From the cell containing the given text, extract its center point as (X, Y) coordinate. 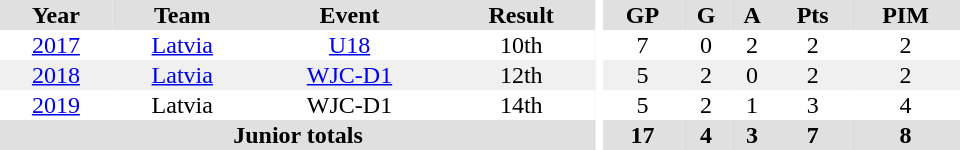
A (752, 15)
1 (752, 105)
U18 (350, 45)
Event (350, 15)
2017 (56, 45)
17 (643, 135)
PIM (906, 15)
12th (521, 75)
Pts (812, 15)
Result (521, 15)
8 (906, 135)
14th (521, 105)
10th (521, 45)
G (706, 15)
Team (182, 15)
GP (643, 15)
Junior totals (298, 135)
2018 (56, 75)
Year (56, 15)
2019 (56, 105)
